Capture the cell that displays the provided text and extract its (x, y) central coordinate. 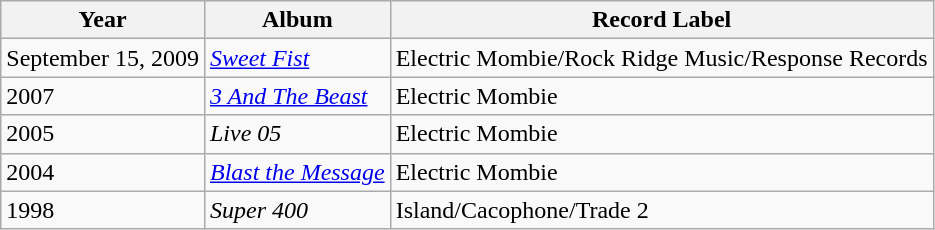
September 15, 2009 (103, 58)
Blast the Message (297, 172)
Record Label (662, 20)
Electric Mombie/Rock Ridge Music/Response Records (662, 58)
Island/Cacophone/Trade 2 (662, 210)
2007 (103, 96)
Year (103, 20)
2004 (103, 172)
Album (297, 20)
1998 (103, 210)
Live 05 (297, 134)
Sweet Fist (297, 58)
3 And The Beast (297, 96)
Super 400 (297, 210)
2005 (103, 134)
